Pinpoint the cell where the given text exists, returning its (X, Y) midpoint coordinate. 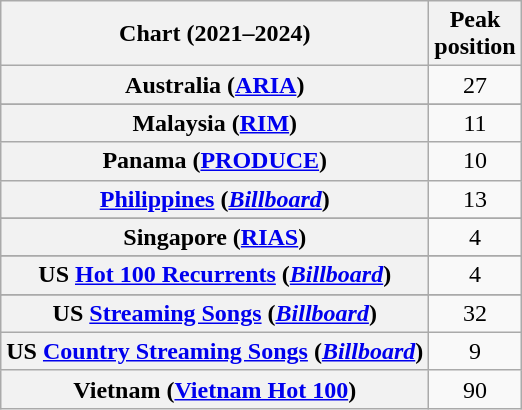
US Country Streaming Songs (Billboard) (215, 351)
32 (475, 313)
13 (475, 199)
Australia (ARIA) (215, 85)
Chart (2021–2024) (215, 34)
Malaysia (RIM) (215, 123)
90 (475, 389)
9 (475, 351)
Vietnam (Vietnam Hot 100) (215, 389)
Philippines (Billboard) (215, 199)
Singapore (RIAS) (215, 237)
Panama (PRODUCE) (215, 161)
US Streaming Songs (Billboard) (215, 313)
Peakposition (475, 34)
US Hot 100 Recurrents (Billboard) (215, 275)
10 (475, 161)
11 (475, 123)
27 (475, 85)
